Search for the cell housing the specified text and yield its [x, y] center coordinate. 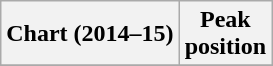
Peakposition [225, 34]
Chart (2014–15) [90, 34]
